For the text-containing cell, return its midpoint in (X, Y) coordinate format. 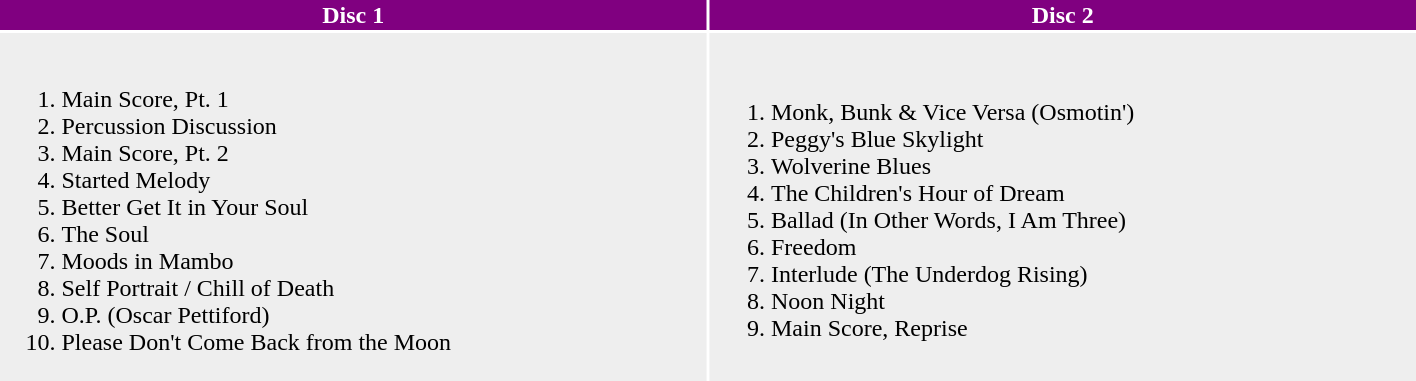
Disc 1 (353, 15)
Disc 2 (1063, 15)
